From the cell containing the given text, extract its center point as [X, Y] coordinate. 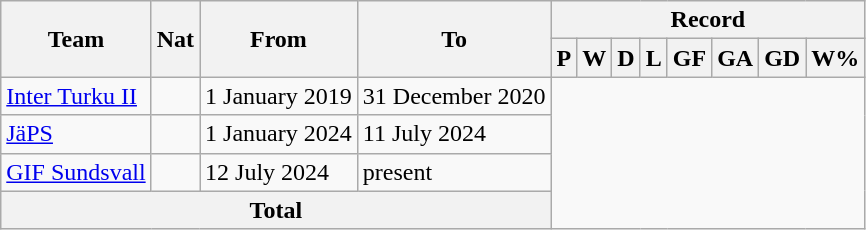
11 July 2024 [454, 134]
1 January 2024 [279, 134]
GF [689, 58]
To [454, 39]
31 December 2020 [454, 96]
Record [708, 20]
W [594, 58]
JäPS [76, 134]
Team [76, 39]
From [279, 39]
W% [836, 58]
D [626, 58]
12 July 2024 [279, 172]
Inter Turku II [76, 96]
GD [782, 58]
P [564, 58]
Total [276, 210]
Nat [175, 39]
GIF Sundsvall [76, 172]
present [454, 172]
1 January 2019 [279, 96]
GA [736, 58]
L [654, 58]
